Locate the cell with the specified text and output its (X, Y) center coordinate. 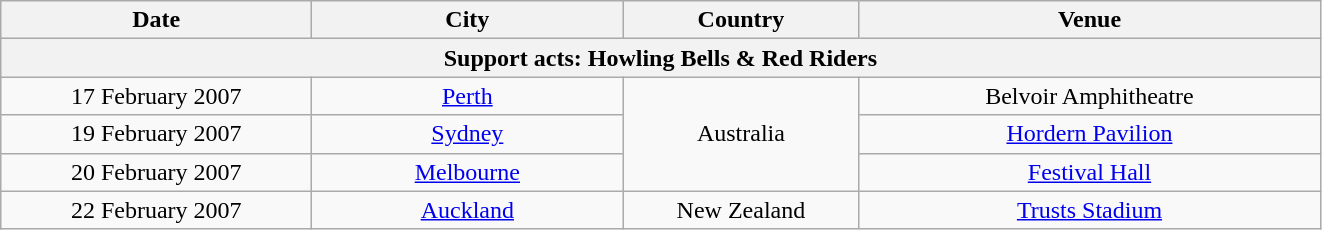
Support acts: Howling Bells & Red Riders (660, 58)
Venue (1090, 20)
Belvoir Amphitheatre (1090, 96)
Date (156, 20)
19 February 2007 (156, 134)
Hordern Pavilion (1090, 134)
New Zealand (741, 210)
Trusts Stadium (1090, 210)
Australia (741, 134)
Festival Hall (1090, 172)
22 February 2007 (156, 210)
Perth (468, 96)
Auckland (468, 210)
Country (741, 20)
20 February 2007 (156, 172)
Sydney (468, 134)
City (468, 20)
Melbourne (468, 172)
17 February 2007 (156, 96)
